Extract the (X, Y) coordinate from the center of the cell holding the provided text.  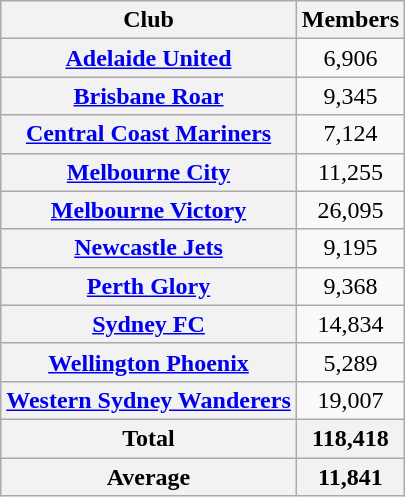
Sydney FC (149, 324)
9,368 (350, 286)
9,345 (350, 96)
Members (350, 20)
19,007 (350, 400)
Average (149, 477)
9,195 (350, 248)
5,289 (350, 362)
Western Sydney Wanderers (149, 400)
Central Coast Mariners (149, 134)
26,095 (350, 210)
Melbourne City (149, 172)
Brisbane Roar (149, 96)
14,834 (350, 324)
Total (149, 438)
11,255 (350, 172)
6,906 (350, 58)
Melbourne Victory (149, 210)
7,124 (350, 134)
Adelaide United (149, 58)
Club (149, 20)
Newcastle Jets (149, 248)
Perth Glory (149, 286)
118,418 (350, 438)
Wellington Phoenix (149, 362)
11,841 (350, 477)
